Return (x, y) of the center of cell containing provided text 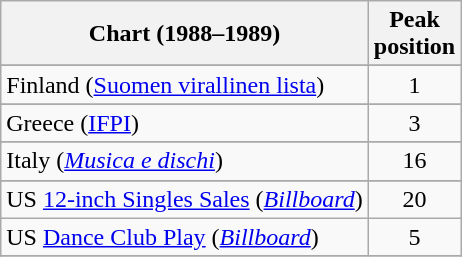
Chart (1988–1989) (185, 34)
20 (414, 199)
1 (414, 85)
3 (414, 123)
Peakposition (414, 34)
Finland (Suomen virallinen lista) (185, 85)
16 (414, 161)
Greece (IFPI) (185, 123)
US 12-inch Singles Sales (Billboard) (185, 199)
5 (414, 237)
Italy (Musica e dischi) (185, 161)
US Dance Club Play (Billboard) (185, 237)
